Scan for the cell matching the given text and deliver its (x, y) coordinate at center. 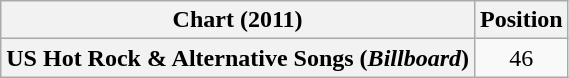
Chart (2011) (238, 20)
Position (521, 20)
US Hot Rock & Alternative Songs (Billboard) (238, 58)
46 (521, 58)
